Search for the cell housing the specified text and yield its [X, Y] center coordinate. 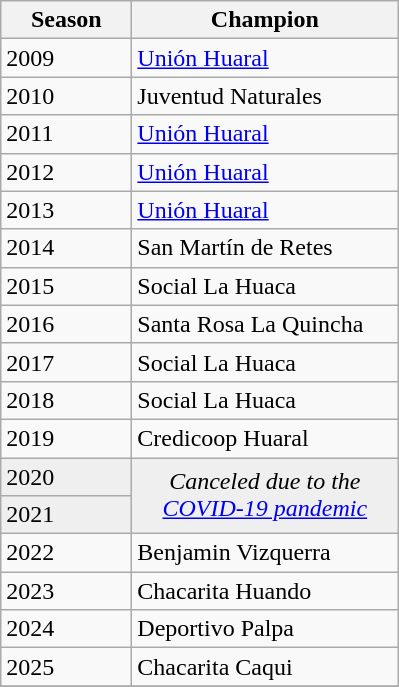
Juventud Naturales [265, 96]
2023 [66, 591]
2013 [66, 210]
2017 [66, 362]
San Martín de Retes [265, 248]
Credicoop Huaral [265, 438]
2012 [66, 172]
Season [66, 20]
2014 [66, 248]
2015 [66, 286]
Deportivo Palpa [265, 629]
Chacarita Caqui [265, 667]
2011 [66, 134]
2020 [66, 477]
2019 [66, 438]
2021 [66, 515]
2009 [66, 58]
Chacarita Huando [265, 591]
Benjamin Vizquerra [265, 553]
Santa Rosa La Quincha [265, 324]
2025 [66, 667]
2018 [66, 400]
Champion [265, 20]
2024 [66, 629]
2022 [66, 553]
Canceled due to the COVID-19 pandemic [265, 496]
2016 [66, 324]
2010 [66, 96]
